From the cell containing the given text, extract its center point as (X, Y) coordinate. 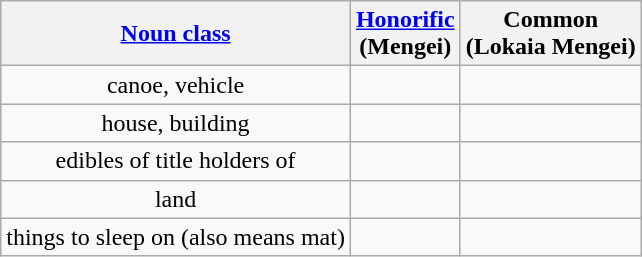
land (176, 199)
things to sleep on (also means mat) (176, 237)
Honorific(Mengei) (405, 34)
Common(Lokaia Mengei) (550, 34)
Noun class (176, 34)
edibles of title holders of (176, 161)
canoe, vehicle (176, 85)
house, building (176, 123)
